Determine the [X, Y] coordinate at the center of the cell enclosing the given text.  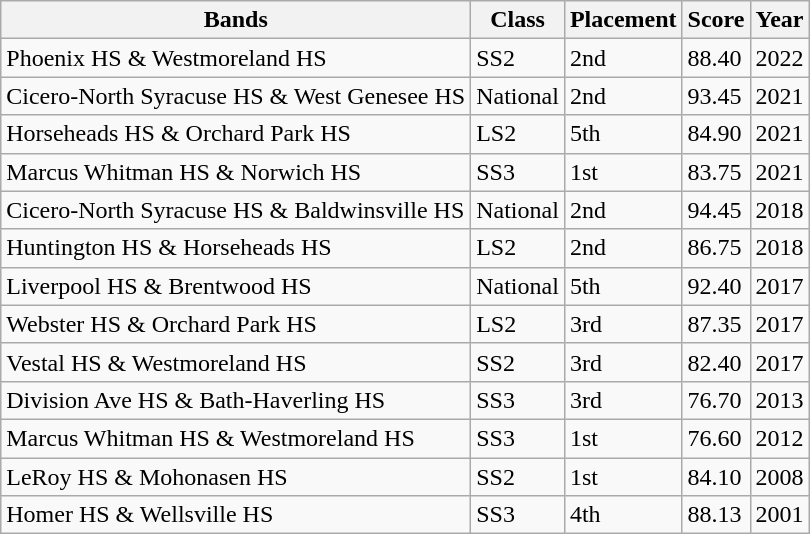
Placement [623, 20]
92.40 [716, 286]
2012 [780, 438]
Homer HS & Wellsville HS [236, 515]
76.70 [716, 400]
Cicero-North Syracuse HS & Baldwinsville HS [236, 210]
82.40 [716, 362]
94.45 [716, 210]
2013 [780, 400]
Liverpool HS & Brentwood HS [236, 286]
86.75 [716, 248]
84.90 [716, 134]
76.60 [716, 438]
93.45 [716, 96]
2008 [780, 477]
2022 [780, 58]
Score [716, 20]
88.13 [716, 515]
LeRoy HS & Mohonasen HS [236, 477]
Huntington HS & Horseheads HS [236, 248]
88.40 [716, 58]
83.75 [716, 172]
Bands [236, 20]
Year [780, 20]
Phoenix HS & Westmoreland HS [236, 58]
Cicero-North Syracuse HS & West Genesee HS [236, 96]
84.10 [716, 477]
Vestal HS & Westmoreland HS [236, 362]
Division Ave HS & Bath-Haverling HS [236, 400]
Class [518, 20]
87.35 [716, 324]
Webster HS & Orchard Park HS [236, 324]
Horseheads HS & Orchard Park HS [236, 134]
Marcus Whitman HS & Westmoreland HS [236, 438]
4th [623, 515]
Marcus Whitman HS & Norwich HS [236, 172]
2001 [780, 515]
